Locate the cell with the specified text and output its [X, Y] center coordinate. 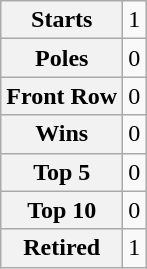
Top 5 [62, 172]
Starts [62, 20]
Retired [62, 248]
Wins [62, 134]
Top 10 [62, 210]
Front Row [62, 96]
Poles [62, 58]
